From the cell containing the given text, extract its center point as [x, y] coordinate. 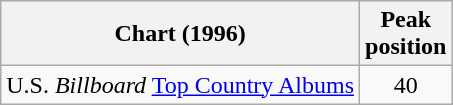
Chart (1996) [180, 34]
Peakposition [406, 34]
U.S. Billboard Top Country Albums [180, 85]
40 [406, 85]
